Locate the cell with the specified text and output its (X, Y) center coordinate. 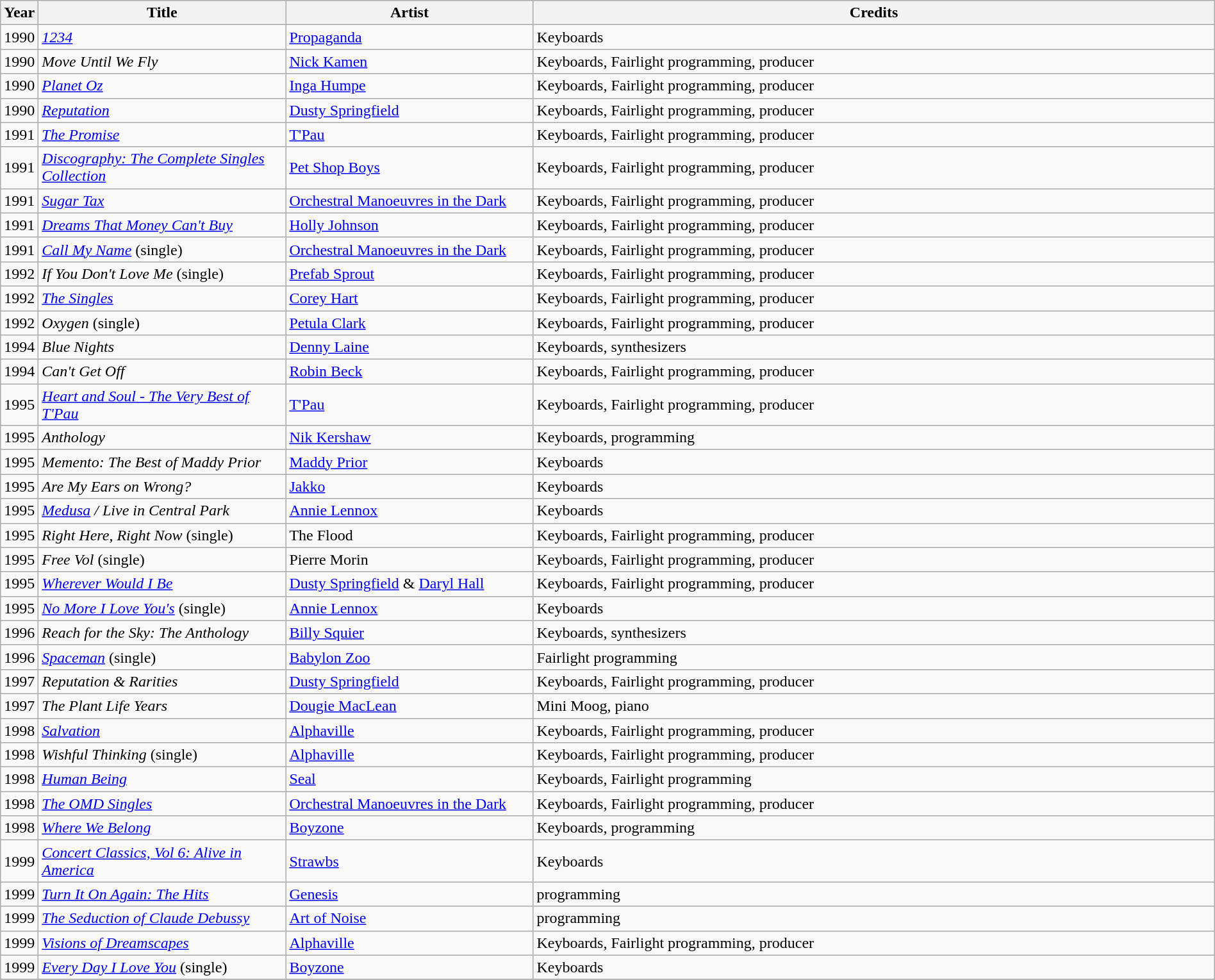
Genesis (409, 894)
Visions of Dreamscapes (162, 943)
Nick Kamen (409, 62)
Anthology (162, 438)
Can't Get Off (162, 372)
Human Being (162, 779)
Wishful Thinking (single) (162, 755)
Maddy Prior (409, 462)
Are My Ears on Wrong? (162, 486)
Nik Kershaw (409, 438)
Denny Laine (409, 347)
Reputation (162, 110)
Discography: The Complete Singles Collection (162, 168)
Corey Hart (409, 298)
Holly Johnson (409, 225)
Reputation & Rarities (162, 681)
Reach for the Sky: The Anthology (162, 633)
Where We Belong (162, 828)
Mini Moog, piano (874, 706)
Artist (409, 13)
Salvation (162, 730)
Oxygen (single) (162, 322)
Heart and Soul - The Very Best of T'Pau (162, 405)
Every Day I Love You (single) (162, 967)
Medusa / Live in Central Park (162, 511)
Dougie MacLean (409, 706)
No More I Love You's (single) (162, 608)
Dusty Springfield & Daryl Hall (409, 584)
Inga Humpe (409, 86)
Robin Beck (409, 372)
Planet Oz (162, 86)
The OMD Singles (162, 804)
Move Until We Fly (162, 62)
Sugar Tax (162, 201)
Wherever Would I Be (162, 584)
Seal (409, 779)
Credits (874, 13)
Fairlight programming (874, 657)
Petula Clark (409, 322)
Right Here, Right Now (single) (162, 535)
Keyboards, Fairlight programming (874, 779)
Title (162, 13)
The Singles (162, 298)
Billy Squier (409, 633)
Blue Nights (162, 347)
Free Vol (single) (162, 560)
Dreams That Money Can't Buy (162, 225)
Pet Shop Boys (409, 168)
Prefab Sprout (409, 274)
Pierre Morin (409, 560)
Year (19, 13)
The Seduction of Claude Debussy (162, 918)
The Plant Life Years (162, 706)
Art of Noise (409, 918)
Turn It On Again: The Hits (162, 894)
Babylon Zoo (409, 657)
The Promise (162, 135)
Memento: The Best of Maddy Prior (162, 462)
Jakko (409, 486)
Concert Classics, Vol 6: Alive in America (162, 861)
Strawbs (409, 861)
Spaceman (single) (162, 657)
Call My Name (single) (162, 249)
1234 (162, 37)
The Flood (409, 535)
Propaganda (409, 37)
If You Don't Love Me (single) (162, 274)
